Detect which cell encompasses the target text, then output its [X, Y] center coordinate. 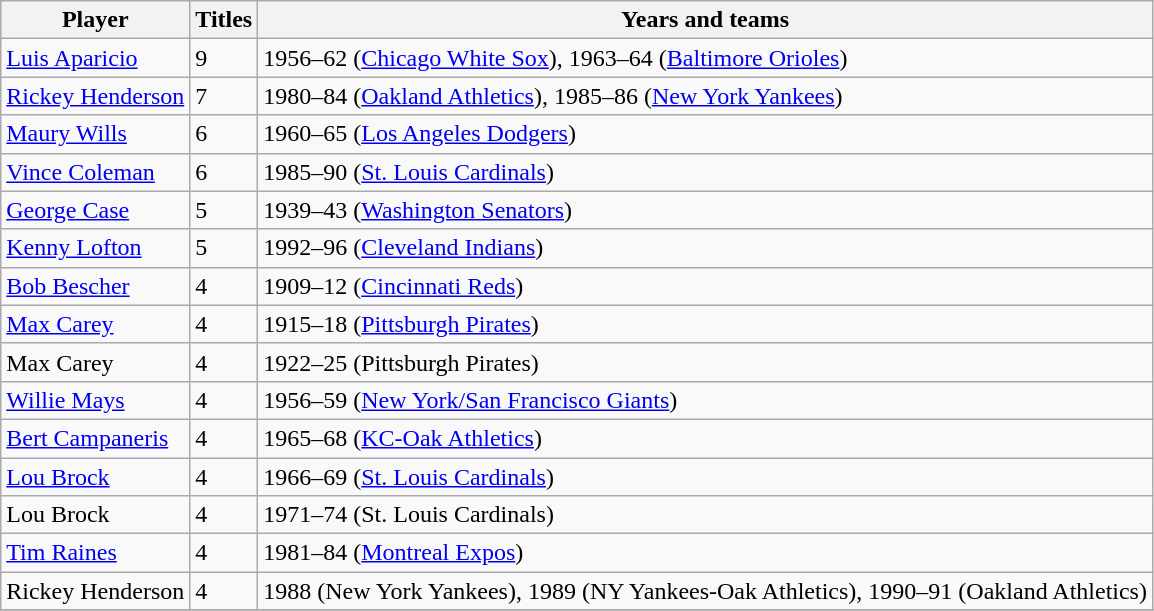
Luis Aparicio [96, 58]
9 [224, 58]
Years and teams [706, 20]
Willie Mays [96, 400]
Vince Coleman [96, 172]
1960–65 (Los Angeles Dodgers) [706, 134]
1992–96 (Cleveland Indians) [706, 248]
George Case [96, 210]
1939–43 (Washington Senators) [706, 210]
Player [96, 20]
1981–84 (Montreal Expos) [706, 553]
1956–59 (New York/San Francisco Giants) [706, 400]
1966–69 (St. Louis Cardinals) [706, 477]
1922–25 (Pittsburgh Pirates) [706, 362]
Bert Campaneris [96, 438]
1985–90 (St. Louis Cardinals) [706, 172]
1909–12 (Cincinnati Reds) [706, 286]
1965–68 (KC-Oak Athletics) [706, 438]
Tim Raines [96, 553]
Titles [224, 20]
1915–18 (Pittsburgh Pirates) [706, 324]
Kenny Lofton [96, 248]
1980–84 (Oakland Athletics), 1985–86 (New York Yankees) [706, 96]
Bob Bescher [96, 286]
Maury Wills [96, 134]
1956–62 (Chicago White Sox), 1963–64 (Baltimore Orioles) [706, 58]
7 [224, 96]
1988 (New York Yankees), 1989 (NY Yankees-Oak Athletics), 1990–91 (Oakland Athletics) [706, 591]
1971–74 (St. Louis Cardinals) [706, 515]
